For the text-containing cell, return its midpoint in (x, y) coordinate format. 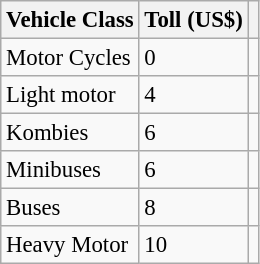
Heavy Motor (70, 245)
Buses (70, 208)
Vehicle Class (70, 20)
4 (194, 95)
Light motor (70, 95)
Motor Cycles (70, 58)
Toll (US$) (194, 20)
10 (194, 245)
0 (194, 58)
Minibuses (70, 170)
8 (194, 208)
Kombies (70, 133)
